Detect which cell encompasses the target text, then output its (x, y) center coordinate. 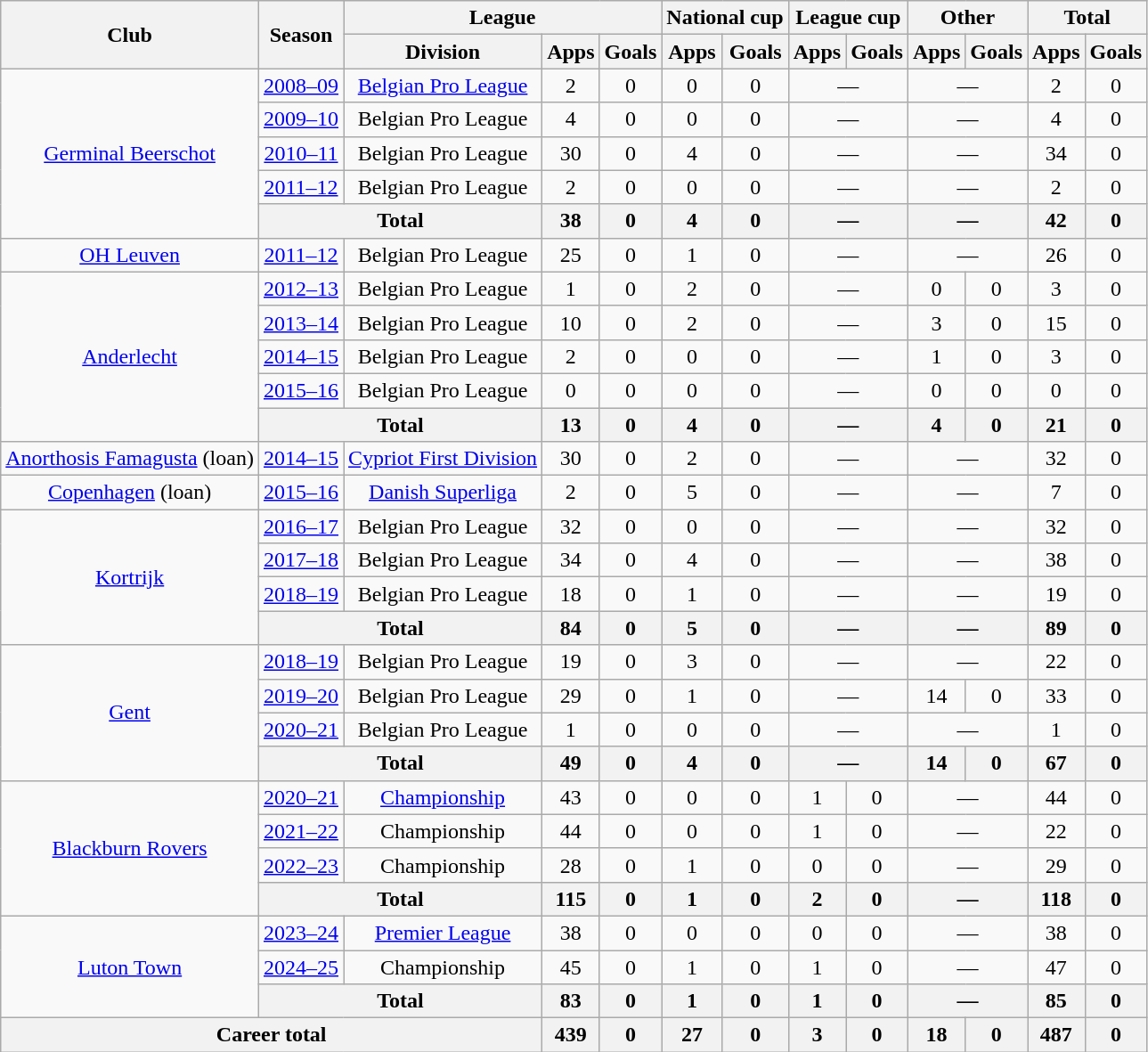
439 (571, 1035)
2021–22 (301, 831)
33 (1056, 696)
49 (571, 763)
2019–20 (301, 696)
67 (1056, 763)
28 (571, 865)
Club (130, 35)
League cup (848, 18)
45 (571, 966)
League (502, 18)
Other (967, 18)
10 (571, 322)
43 (571, 797)
2010–11 (301, 153)
2023–24 (301, 933)
Germinal Beerschot (130, 153)
118 (1056, 899)
2022–23 (301, 865)
Premier League (444, 933)
National cup (725, 18)
15 (1056, 322)
Career total (272, 1035)
Luton Town (130, 966)
Gent (130, 713)
2016–17 (301, 526)
13 (571, 425)
487 (1056, 1035)
OH Leuven (130, 255)
Blackburn Rovers (130, 848)
47 (1056, 966)
89 (1056, 628)
2024–25 (301, 966)
Anderlecht (130, 356)
26 (1056, 255)
2008–09 (301, 86)
7 (1056, 493)
Copenhagen (loan) (130, 493)
2012–13 (301, 289)
Anorthosis Famagusta (loan) (130, 459)
Danish Superliga (444, 493)
25 (571, 255)
Kortrijk (130, 577)
42 (1056, 221)
21 (1056, 425)
Cypriot First Division (444, 459)
115 (571, 899)
Division (444, 52)
Season (301, 35)
2009–10 (301, 119)
83 (571, 1001)
85 (1056, 1001)
2017–18 (301, 560)
2013–14 (301, 322)
27 (692, 1035)
84 (571, 628)
